Scan for the cell matching the given text and deliver its [X, Y] coordinate at center. 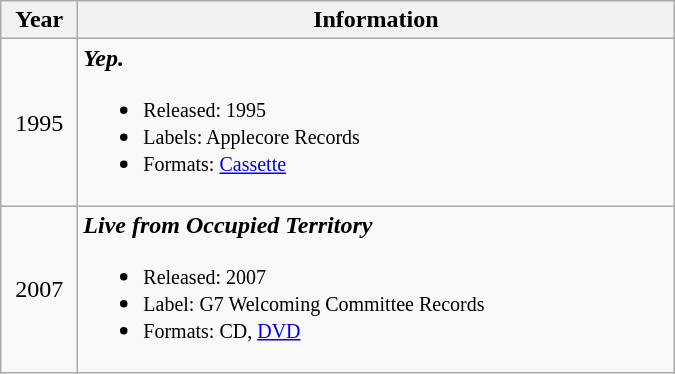
2007 [40, 290]
1995 [40, 122]
Yep.Released: 1995Labels: Applecore RecordsFormats: Cassette [376, 122]
Live from Occupied TerritoryReleased: 2007Label: G7 Welcoming Committee RecordsFormats: CD, DVD [376, 290]
Information [376, 20]
Year [40, 20]
